Provide the [X, Y] coordinate of the cell's center where the given text is located.  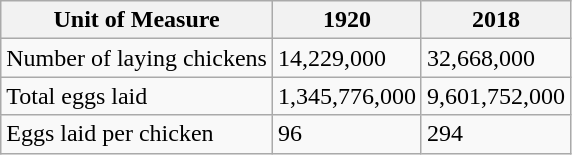
2018 [496, 20]
1,345,776,000 [346, 96]
294 [496, 134]
Unit of Measure [137, 20]
Total eggs laid [137, 96]
Number of laying chickens [137, 58]
1920 [346, 20]
32,668,000 [496, 58]
14,229,000 [346, 58]
96 [346, 134]
Eggs laid per chicken [137, 134]
9,601,752,000 [496, 96]
